Output the [x, y] coordinate of the center of the cell containing the given text.  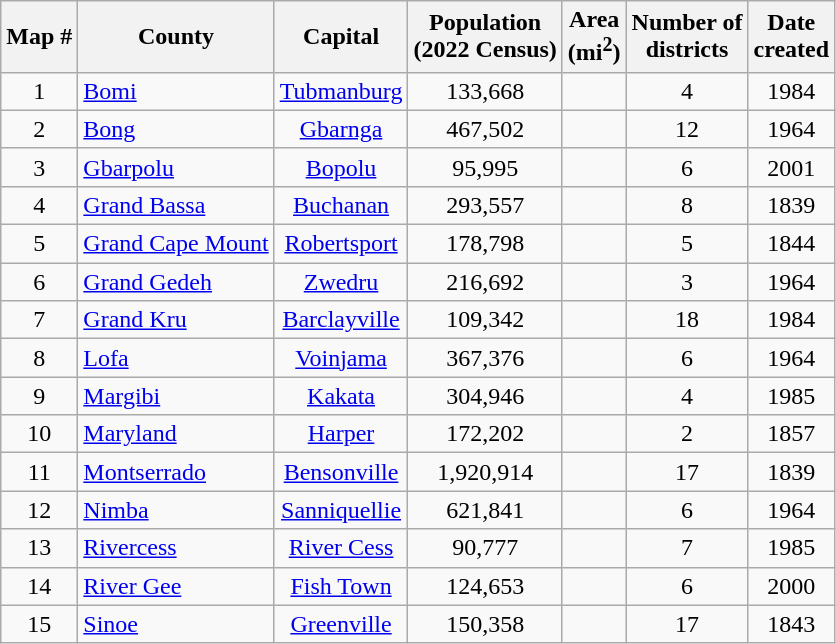
Robertsport [341, 244]
Bomi [176, 91]
Rivercess [176, 548]
Grand Cape Mount [176, 244]
90,777 [485, 548]
18 [687, 320]
124,653 [485, 586]
Population(2022 Census) [485, 37]
1,920,914 [485, 472]
621,841 [485, 510]
Grand Kru [176, 320]
Barclayville [341, 320]
Datecreated [792, 37]
Sinoe [176, 624]
Fish Town [341, 586]
178,798 [485, 244]
Gbarnga [341, 129]
1857 [792, 434]
Grand Gedeh [176, 282]
2000 [792, 586]
467,502 [485, 129]
14 [40, 586]
Margibi [176, 396]
9 [40, 396]
Nimba [176, 510]
Buchanan [341, 205]
11 [40, 472]
Gbarpolu [176, 167]
293,557 [485, 205]
Zwedru [341, 282]
15 [40, 624]
Number ofdistricts [687, 37]
172,202 [485, 434]
2001 [792, 167]
Lofa [176, 358]
County [176, 37]
109,342 [485, 320]
150,358 [485, 624]
Maryland [176, 434]
Capital [341, 37]
Greenville [341, 624]
River Cess [341, 548]
10 [40, 434]
Area(mi2) [594, 37]
Map # [40, 37]
1 [40, 91]
1843 [792, 624]
Kakata [341, 396]
Voinjama [341, 358]
367,376 [485, 358]
Sanniquellie [341, 510]
133,668 [485, 91]
Montserrado [176, 472]
95,995 [485, 167]
Bong [176, 129]
216,692 [485, 282]
Tubmanburg [341, 91]
1844 [792, 244]
Bensonville [341, 472]
River Gee [176, 586]
Grand Bassa [176, 205]
304,946 [485, 396]
Bopolu [341, 167]
13 [40, 548]
Harper [341, 434]
